Provide the [x, y] coordinate of the cell's center where the given text is located.  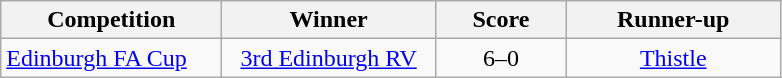
Runner-up [673, 20]
Edinburgh FA Cup [112, 58]
Winner [329, 20]
3rd Edinburgh RV [329, 58]
Score [500, 20]
Thistle [673, 58]
6–0 [500, 58]
Competition [112, 20]
